For the text-containing cell, return its midpoint in [X, Y] coordinate format. 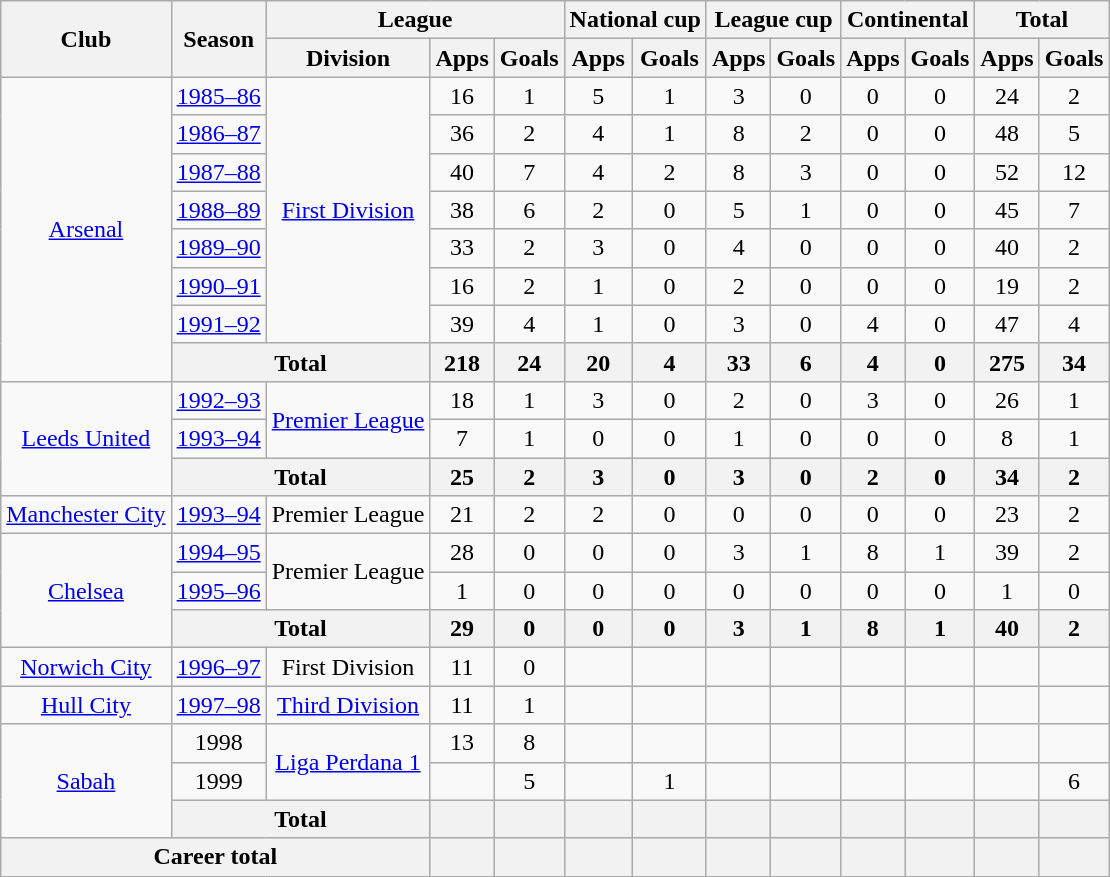
1990–91 [218, 286]
36 [462, 134]
21 [462, 515]
Norwich City [86, 667]
Continental [908, 20]
47 [1007, 324]
18 [462, 400]
29 [462, 629]
Manchester City [86, 515]
26 [1007, 400]
Arsenal [86, 229]
Division [348, 58]
1994–95 [218, 553]
48 [1007, 134]
1999 [218, 781]
52 [1007, 172]
23 [1007, 515]
13 [462, 743]
Liga Perdana 1 [348, 762]
1996–97 [218, 667]
45 [1007, 210]
Season [218, 39]
28 [462, 553]
1992–93 [218, 400]
League [415, 20]
Leeds United [86, 438]
League cup [773, 20]
275 [1007, 362]
1997–98 [218, 705]
1991–92 [218, 324]
1995–96 [218, 591]
Club [86, 39]
Sabah [86, 781]
Career total [216, 857]
Third Division [348, 705]
1987–88 [218, 172]
218 [462, 362]
Chelsea [86, 591]
20 [598, 362]
Hull City [86, 705]
38 [462, 210]
National cup [635, 20]
1998 [218, 743]
1985–86 [218, 96]
12 [1074, 172]
25 [462, 477]
19 [1007, 286]
1986–87 [218, 134]
1989–90 [218, 248]
1988–89 [218, 210]
